Determine the (X, Y) coordinate at the center of the cell enclosing the given text.  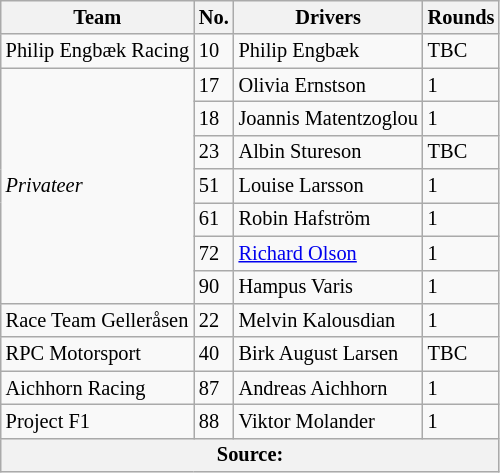
40 (214, 354)
Melvin Kalousdian (328, 320)
23 (214, 152)
Viktor Molander (328, 421)
Aichhorn Racing (98, 388)
Louise Larsson (328, 186)
Hampus Varis (328, 287)
88 (214, 421)
No. (214, 17)
Race Team Gelleråsen (98, 320)
Birk August Larsen (328, 354)
87 (214, 388)
Andreas Aichhorn (328, 388)
Privateer (98, 186)
Rounds (462, 17)
Philip Engbæk (328, 51)
Robin Hafström (328, 219)
Richard Olson (328, 253)
72 (214, 253)
Source: (250, 455)
22 (214, 320)
51 (214, 186)
RPC Motorsport (98, 354)
Drivers (328, 17)
Olivia Ernstson (328, 85)
Joannis Matentzoglou (328, 118)
61 (214, 219)
Team (98, 17)
90 (214, 287)
10 (214, 51)
Philip Engbæk Racing (98, 51)
Albin Stureson (328, 152)
18 (214, 118)
Project F1 (98, 421)
17 (214, 85)
